Search for the cell housing the specified text and yield its [x, y] center coordinate. 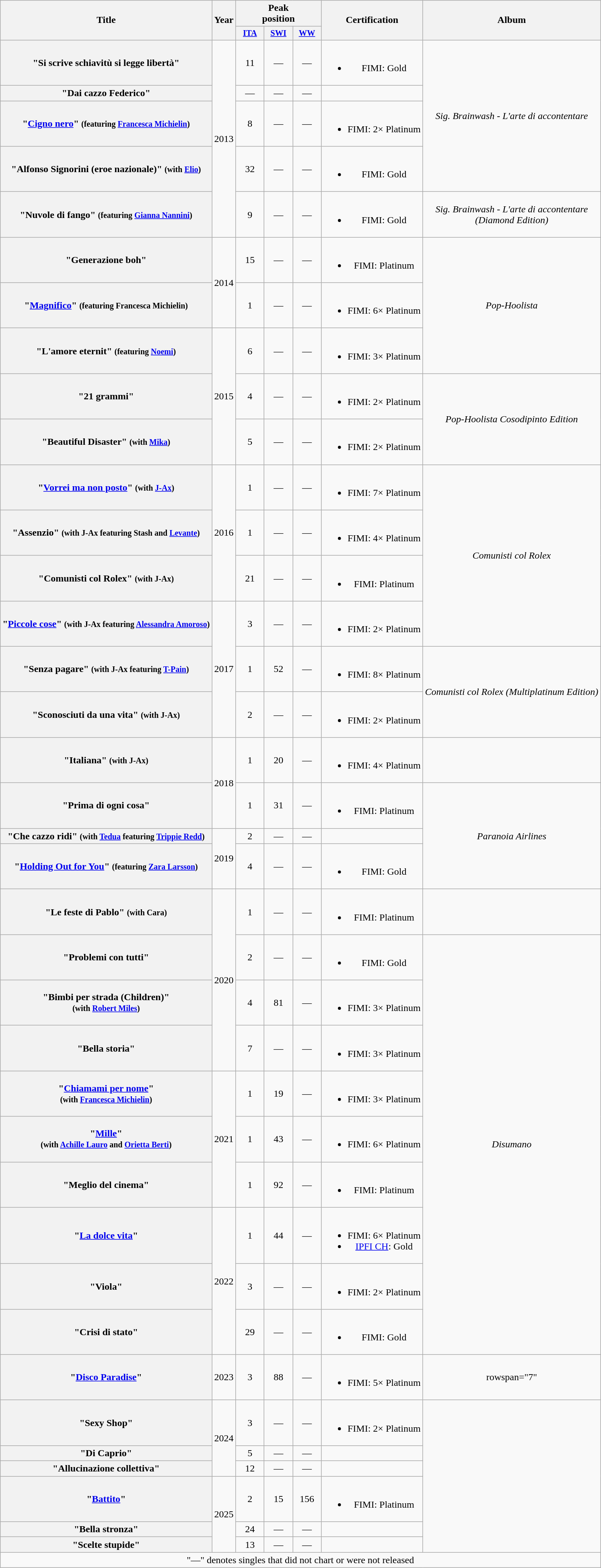
31 [278, 806]
"Italiana" (with J-Ax) [106, 760]
"Beautiful Disaster" (with Mika) [106, 442]
2016 [224, 532]
"Dai cazzo Federico" [106, 93]
52 [278, 669]
81 [278, 1003]
"Generazione boh" [106, 260]
Sig. Brainwash - L'arte di accontentare(Diamond Edition) [512, 215]
24 [250, 1529]
FIMI: 7× Platinum [372, 487]
Year [224, 20]
"Magnifico" (featuring Francesca Michielin) [106, 306]
"Viola" [106, 1286]
"Piccole cose" (with J-Ax featuring Alessandra Amoroso) [106, 623]
"La dolce vita" [106, 1235]
"Disco Paradise" [106, 1377]
"Prima di ogni cosa" [106, 806]
"Che cazzo ridi" (with Tedua featuring Trippie Redd) [106, 836]
9 [250, 215]
13 [250, 1545]
21 [250, 578]
"Alfonso Signorini (eroe nazionale)" (with Elio) [106, 169]
2022 [224, 1281]
Disumano [512, 1145]
"L'amore eternit" (featuring Noemi) [106, 351]
Title [106, 20]
FIMI: 8× Platinum [372, 669]
11 [250, 63]
2020 [224, 980]
156 [307, 1499]
2017 [224, 669]
"21 grammi" [106, 397]
"Sexy Shop" [106, 1423]
"Vorrei ma non posto" (with J-Ax) [106, 487]
43 [278, 1139]
88 [278, 1377]
12 [250, 1469]
"Comunisti col Rolex" (with J-Ax) [106, 578]
"Nuvole di fango" (featuring Gianna Nannini) [106, 215]
2019 [224, 859]
2015 [224, 397]
"Chiamami per nome"(with Francesca Michielin) [106, 1094]
"Scelte stupide" [106, 1545]
29 [250, 1332]
6 [250, 351]
"Bella storia" [106, 1048]
2014 [224, 283]
"Si scrive schiavitù si legge libertà" [106, 63]
7 [250, 1048]
Peakposition [278, 14]
20 [278, 760]
"Mille"(with Achille Lauro and Orietta Berti) [106, 1139]
32 [250, 169]
"Senza pagare" (with J-Ax featuring T-Pain) [106, 669]
"Bimbi per strada (Children)"(with Robert Miles) [106, 1003]
"Bella stronza" [106, 1529]
FIMI: 5× Platinum [372, 1377]
"Problemi con tutti" [106, 957]
"Crisi di stato" [106, 1332]
2013 [224, 138]
Comunisti col Rolex (Multiplatinum Edition) [512, 692]
"Assenzio" (with J-Ax featuring Stash and Levante) [106, 532]
Pop-Hoolista Cosodipinto Edition [512, 419]
Paranoia Airlines [512, 836]
92 [278, 1185]
"Le feste di Pablo" (with Cara) [106, 912]
Sig. Brainwash - L'arte di accontentare [512, 116]
"Sconosciuti da una vita" (with J-Ax) [106, 714]
"Di Caprio" [106, 1453]
"Battito" [106, 1499]
"Meglio del cinema" [106, 1185]
"Holding Out for You" (featuring Zara Larsson) [106, 866]
"Cigno nero" (featuring Francesca Michielin) [106, 124]
"—" denotes singles that did not chart or were not released [300, 1560]
rowspan="7" [512, 1377]
Comunisti col Rolex [512, 555]
Album [512, 20]
2018 [224, 783]
WW [307, 33]
ITA [250, 33]
SWI [278, 33]
8 [250, 124]
2025 [224, 1515]
2024 [224, 1438]
2023 [224, 1377]
"Allucinazione collettiva" [106, 1469]
2021 [224, 1139]
Pop-Hoolista [512, 306]
44 [278, 1235]
19 [278, 1094]
Certification [372, 20]
FIMI: 6× PlatinumIPFI CH: Gold [372, 1235]
